Scan for the cell matching the given text and deliver its [X, Y] coordinate at center. 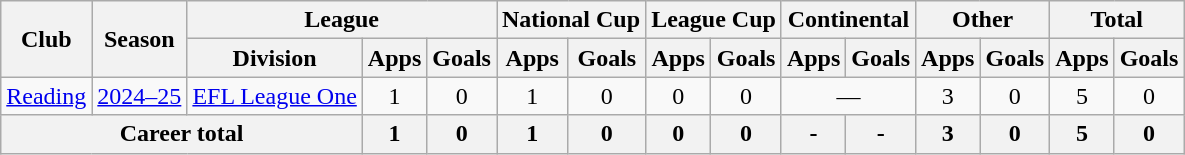
League Cup [714, 20]
EFL League One [274, 96]
Career total [182, 134]
National Cup [570, 20]
League [342, 20]
Other [983, 20]
— [848, 96]
Club [46, 39]
2024–25 [140, 96]
Reading [46, 96]
Season [140, 39]
Division [274, 58]
Continental [848, 20]
Total [1117, 20]
